Output the [x, y] coordinate of the center of the cell containing the given text.  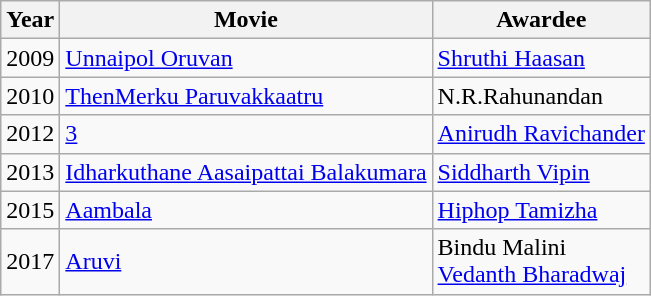
Anirudh Ravichander [541, 134]
Shruthi Haasan [541, 58]
2013 [30, 172]
2015 [30, 210]
3 [246, 134]
2010 [30, 96]
Movie [246, 20]
Idharkuthane Aasaipattai Balakumara [246, 172]
2017 [30, 262]
Awardee [541, 20]
ThenMerku Paruvakkaatru [246, 96]
Aambala [246, 210]
2012 [30, 134]
Aruvi [246, 262]
Bindu Malini Vedanth Bharadwaj [541, 262]
Unnaipol Oruvan [246, 58]
Hiphop Tamizha [541, 210]
Year [30, 20]
2009 [30, 58]
N.R.Rahunandan [541, 96]
Siddharth Vipin [541, 172]
